Search for the cell housing the specified text and yield its (x, y) center coordinate. 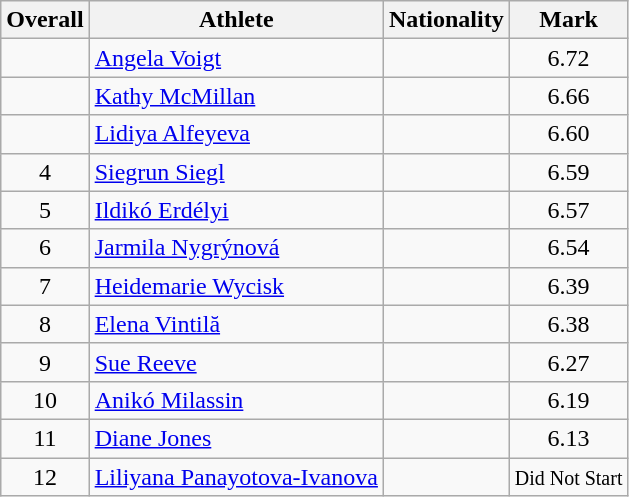
6.27 (568, 362)
6.59 (568, 172)
Angela Voigt (236, 58)
11 (45, 438)
Jarmila Nygrýnová (236, 248)
6.54 (568, 248)
Did Not Start (568, 477)
Lidiya Alfeyeva (236, 134)
Sue Reeve (236, 362)
Elena Vintilă (236, 324)
4 (45, 172)
6.60 (568, 134)
6.38 (568, 324)
5 (45, 210)
Mark (568, 20)
Anikó Milassin (236, 400)
Liliyana Panayotova-Ivanova (236, 477)
8 (45, 324)
Diane Jones (236, 438)
Heidemarie Wycisk (236, 286)
6.13 (568, 438)
6.72 (568, 58)
Nationality (446, 20)
Siegrun Siegl (236, 172)
Athlete (236, 20)
9 (45, 362)
6.57 (568, 210)
Kathy McMillan (236, 96)
6.39 (568, 286)
6.66 (568, 96)
10 (45, 400)
6.19 (568, 400)
Overall (45, 20)
7 (45, 286)
6 (45, 248)
Ildikó Erdélyi (236, 210)
12 (45, 477)
